Identify which cell holds the provided text, then report its [x, y] central coordinate. 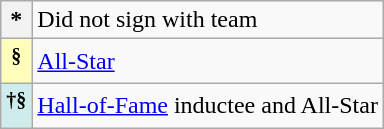
* [16, 20]
All-Star [208, 62]
Did not sign with team [208, 20]
Hall-of-Fame inductee and All-Star [208, 106]
†§ [16, 106]
§ [16, 62]
